Extract the (X, Y) coordinate from the center of the cell holding the provided text.  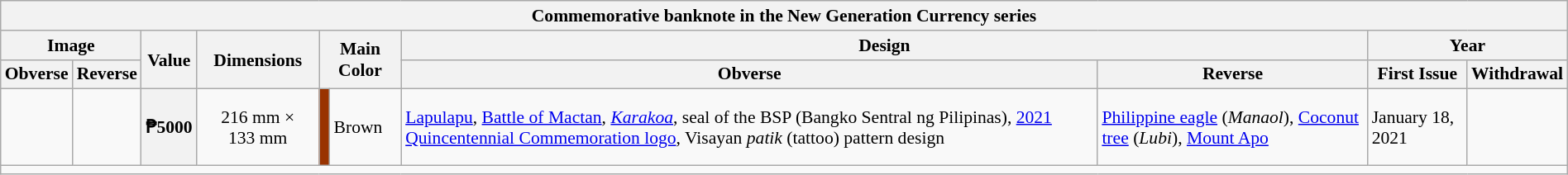
Philippine eagle (Manaol), Coconut tree (Lubi), Mount Apo (1232, 127)
Brown (366, 127)
First Issue (1417, 74)
Image (71, 45)
Withdrawal (1517, 74)
₱5000 (169, 127)
216 mm × 133 mm (258, 127)
January 18, 2021 (1417, 127)
Commemorative banknote in the New Generation Currency series (784, 16)
Year (1468, 45)
Value (169, 59)
Dimensions (258, 59)
Main Color (361, 59)
Design (884, 45)
